Provide the (X, Y) coordinate of the cell's center where the given text is located.  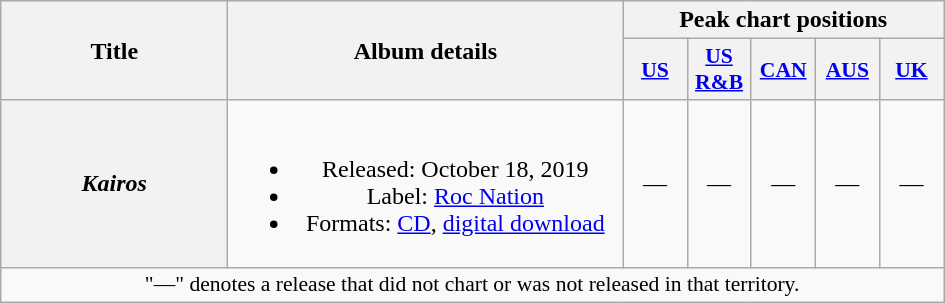
Released: October 18, 2019Label: Roc NationFormats: CD, digital download (426, 184)
CAN (783, 70)
US (655, 70)
UK (911, 70)
AUS (847, 70)
Peak chart positions (784, 20)
Title (114, 50)
Kairos (114, 184)
"—" denotes a release that did not chart or was not released in that territory. (472, 285)
US R&B (719, 70)
Album details (426, 50)
